From the cell containing the given text, extract its center point as [x, y] coordinate. 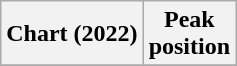
Chart (2022) [72, 34]
Peakposition [189, 34]
